Locate the cell with the specified text and output its [x, y] center coordinate. 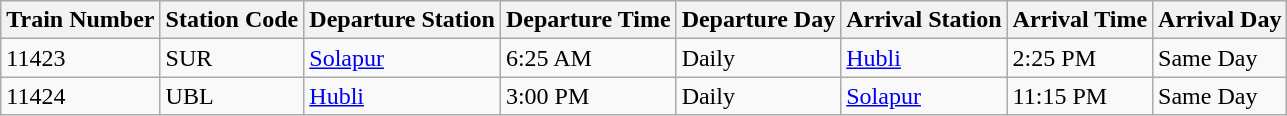
UBL [232, 96]
Station Code [232, 20]
11424 [80, 96]
11423 [80, 58]
Arrival Station [924, 20]
SUR [232, 58]
Departure Time [588, 20]
Departure Station [402, 20]
2:25 PM [1080, 58]
11:15 PM [1080, 96]
Arrival Time [1080, 20]
3:00 PM [588, 96]
Train Number [80, 20]
Departure Day [758, 20]
Arrival Day [1220, 20]
6:25 AM [588, 58]
